From the cell containing the given text, extract its center point as (x, y) coordinate. 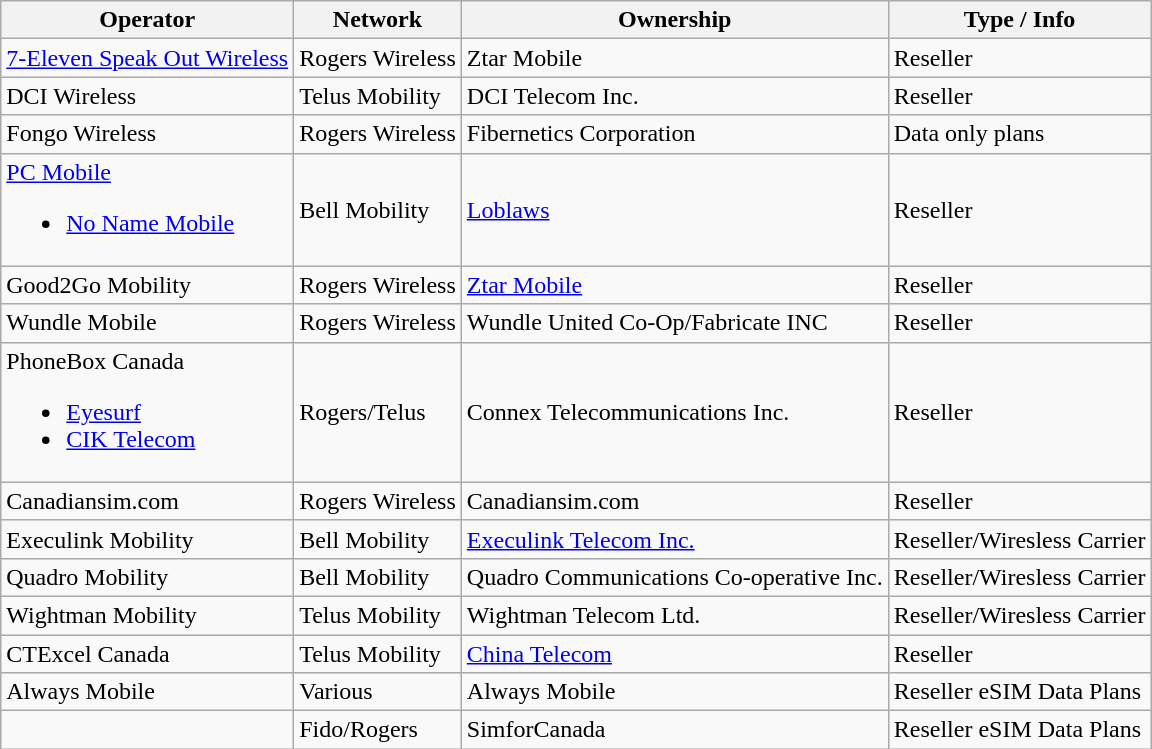
China Telecom (674, 653)
Loblaws (674, 210)
Wundle Mobile (148, 323)
Fibernetics Corporation (674, 134)
Wundle United Co-Op/Fabricate INC (674, 323)
Operator (148, 20)
Good2Go Mobility (148, 285)
Various (378, 692)
Fido/Rogers (378, 730)
PC MobileNo Name Mobile (148, 210)
Ownership (674, 20)
SimforCanada (674, 730)
Execulink Mobility (148, 539)
Rogers/Telus (378, 412)
Network (378, 20)
7-Eleven Speak Out Wireless (148, 58)
DCI Wireless (148, 96)
Quadro Mobility (148, 577)
Connex Telecommunications Inc. (674, 412)
Wightman Telecom Ltd. (674, 615)
Execulink Telecom Inc. (674, 539)
CTExcel Canada (148, 653)
Fongo Wireless (148, 134)
Quadro Communications Co-operative Inc. (674, 577)
DCI Telecom Inc. (674, 96)
Data only plans (1020, 134)
Type / Info (1020, 20)
Wightman Mobility (148, 615)
PhoneBox CanadaEyesurfCIK Telecom (148, 412)
